Search for the cell housing the specified text and yield its [x, y] center coordinate. 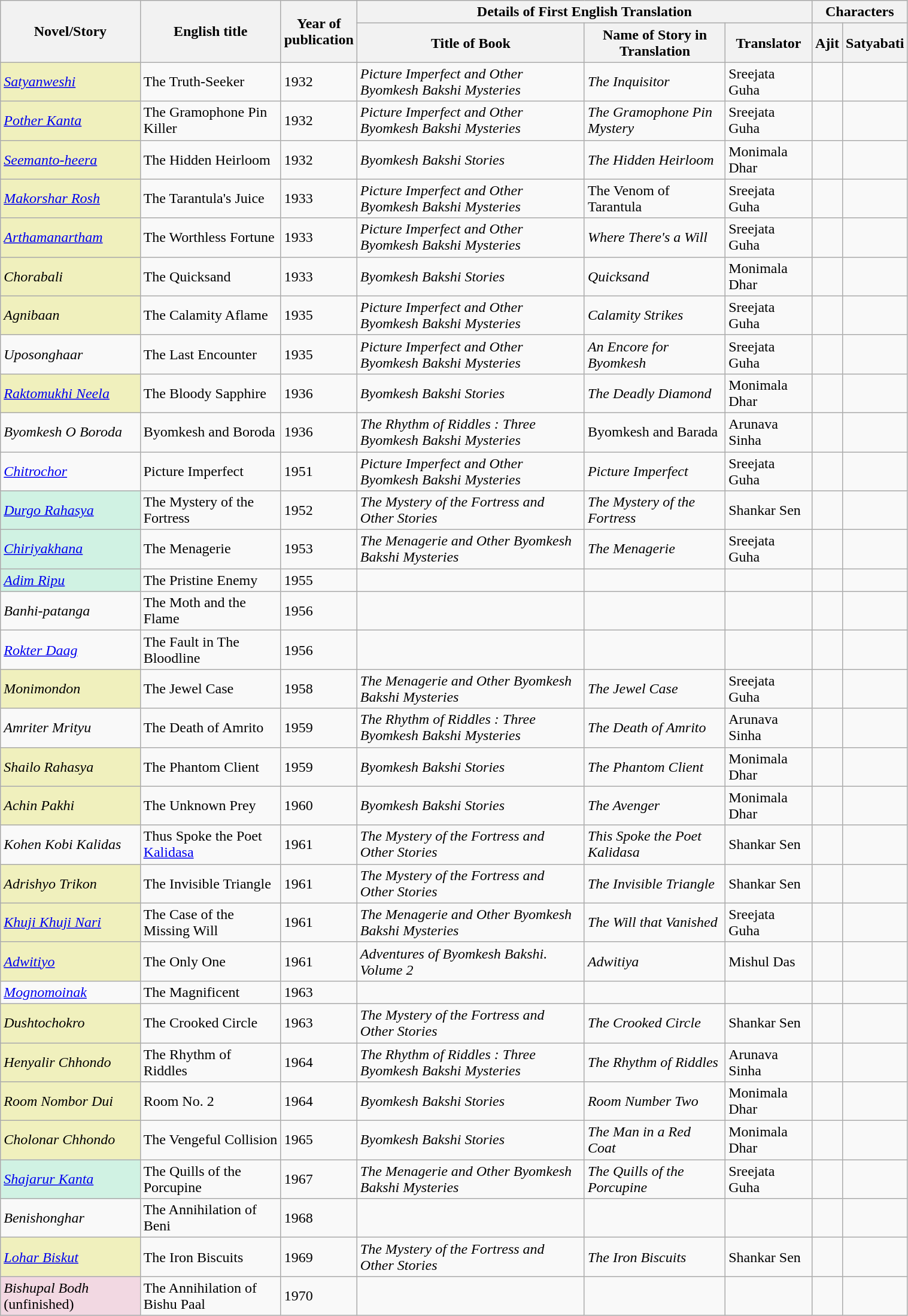
Makorshar Rosh [71, 199]
Translator [769, 43]
Uposonghaar [71, 354]
Agnibaan [71, 315]
Achin Pakhi [71, 806]
Bishupal Bodh (unfinished) [71, 1296]
1967 [318, 1179]
Year ofpublication [318, 31]
Ajit [827, 43]
Arthamanartham [71, 237]
Kohen Kobi Kalidas [71, 844]
The Fault in The Bloodline [211, 650]
Title of Book [470, 43]
Satyanweshi [71, 81]
The Worthless Fortune [211, 237]
Byomkesh O Boroda [71, 432]
Adwitiyo [71, 962]
Pother Kanta [71, 121]
Novel/Story [71, 31]
Dushtochokro [71, 1023]
The Annihilation of Beni [211, 1218]
1955 [318, 580]
Adwitiya [655, 962]
1960 [318, 806]
The Quicksand [211, 277]
The Deadly Diamond [655, 393]
1970 [318, 1296]
The Bloody Sapphire [211, 393]
Byomkesh and Barada [655, 432]
Khuji Khuji Nari [71, 922]
The Annihilation of Bishu Paal [211, 1296]
Name of Story in Translation [655, 43]
Chorabali [71, 277]
This Spoke the Poet Kalidasa [655, 844]
1953 [318, 550]
Banhi-patanga [71, 611]
The Last Encounter [211, 354]
1965 [318, 1140]
Where There's a Will [655, 237]
Quicksand [655, 277]
The Only One [211, 962]
Characters [860, 12]
Chitrochor [71, 471]
1958 [318, 689]
An Encore for Byomkesh [655, 354]
1952 [318, 510]
Mishul Das [769, 962]
The Tarantula's Juice [211, 199]
Cholonar Chhondo [71, 1140]
Shajarur Kanta [71, 1179]
The Inquisitor [655, 81]
The Calamity Aflame [211, 315]
Rokter Daag [71, 650]
The Man in a Red Coat [655, 1140]
Satyabati [875, 43]
Benishonghar [71, 1218]
The Gramophone Pin Mystery [655, 121]
English title [211, 31]
Chiriyakhana [71, 550]
Raktomukhi Neela [71, 393]
The Magnificent [211, 992]
The Gramophone Pin Killer [211, 121]
Adrishyo Trikon [71, 884]
Henyalir Chhondo [71, 1062]
Monimondon [71, 689]
The Moth and the Flame [211, 611]
1969 [318, 1257]
Room Number Two [655, 1102]
Thus Spoke the Poet Kalidasa [211, 844]
Adventures of Byomkesh Bakshi. Volume 2 [470, 962]
1951 [318, 471]
The Venom of Tarantula [655, 199]
1968 [318, 1218]
The Vengeful Collision [211, 1140]
Mognomoinak [71, 992]
The Case of the Missing Will [211, 922]
Adim Ripu [71, 580]
The Unknown Prey [211, 806]
Byomkesh and Boroda [211, 432]
Room Nombor Dui [71, 1102]
Shailo Rahasya [71, 766]
The Will that Vanished [655, 922]
Details of First English Translation [584, 12]
Lohar Biskut [71, 1257]
The Truth-Seeker [211, 81]
Amriter Mrityu [71, 728]
Calamity Strikes [655, 315]
Durgo Rahasya [71, 510]
The Pristine Enemy [211, 580]
Seemanto-heera [71, 159]
The Avenger [655, 806]
Room No. 2 [211, 1102]
